Capture the cell that displays the provided text and extract its (x, y) central coordinate. 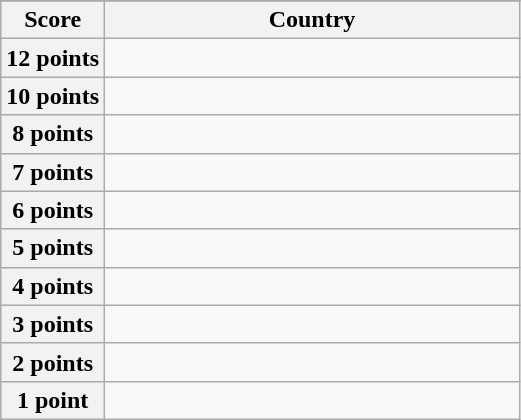
10 points (53, 96)
5 points (53, 248)
12 points (53, 58)
1 point (53, 400)
6 points (53, 210)
2 points (53, 362)
3 points (53, 324)
Score (53, 20)
Country (312, 20)
4 points (53, 286)
7 points (53, 172)
8 points (53, 134)
